Extract the (X, Y) coordinate from the center of the cell holding the provided text.  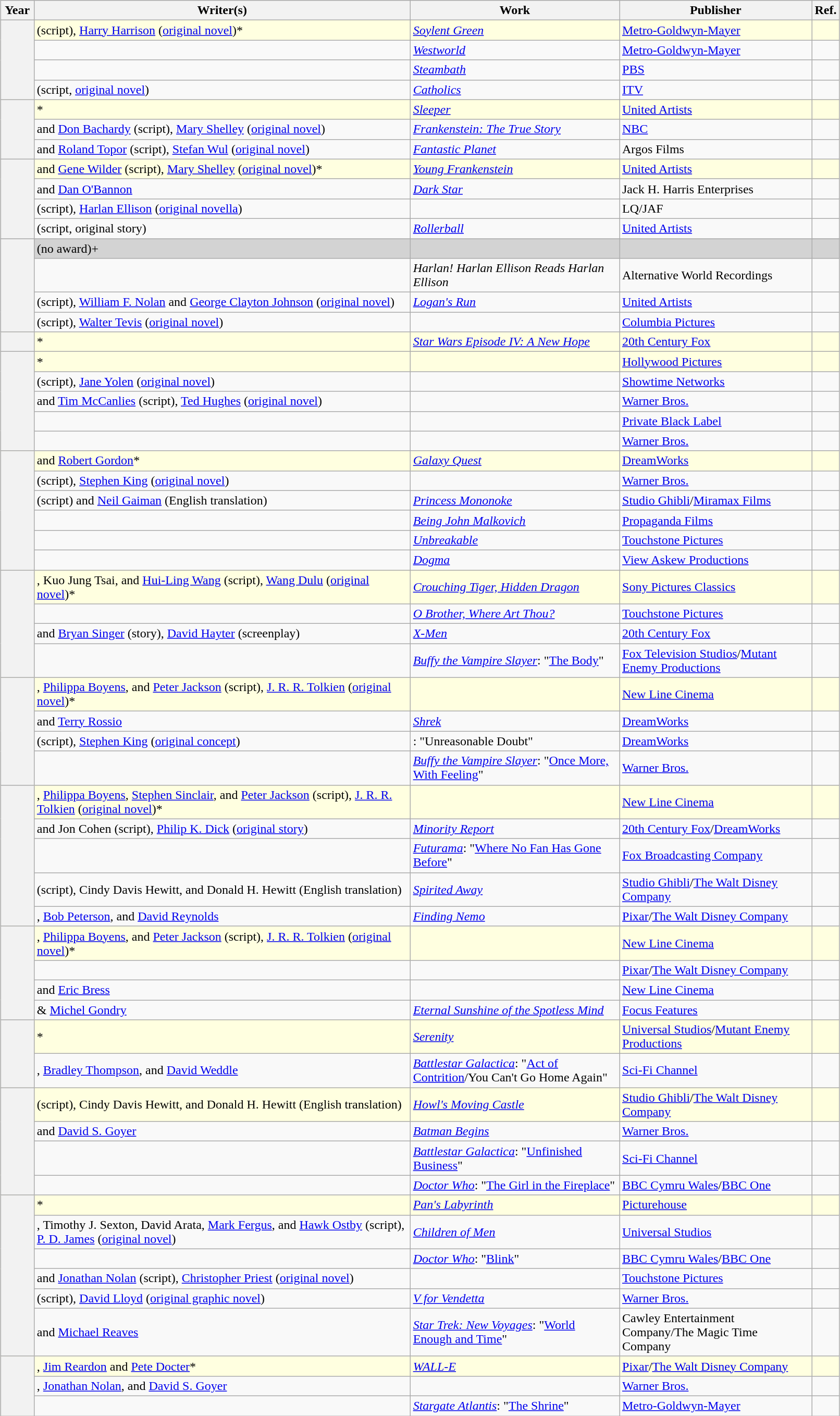
Rollerball (515, 228)
and Roland Topor (script), Stefan Wul (original novel) (222, 149)
NBC (715, 129)
O Brother, Where Art Thou? (515, 614)
, Bradley Thompson, and David Weddle (222, 1070)
Harlan! Harlan Ellison Reads Harlan Ellison (515, 275)
Showtime Networks (715, 381)
Picturehouse (715, 1205)
Work (515, 10)
Fox Television Studios/Mutant Enemy Productions (715, 661)
Ref. (825, 10)
Batman Begins (515, 1131)
(script), Harlan Ellison (original novella) (222, 208)
Minority Report (515, 829)
and Terry Rossio (222, 721)
and Bryan Singer (story), David Hayter (screenplay) (222, 634)
(script, original novel) (222, 90)
LQ/JAF (715, 208)
Hollywood Pictures (715, 362)
Young Frankenstein (515, 169)
Soylent Green (515, 30)
(script), Stephen King (original novel) (222, 481)
View Askew Productions (715, 560)
Battlestar Galactica: "Unfinished Business" (515, 1158)
Eternal Sunshine of the Spotless Mind (515, 1009)
Crouching Tiger, Hidden Dragon (515, 587)
X-Men (515, 634)
Dogma (515, 560)
Howl's Moving Castle (515, 1105)
Shrek (515, 721)
(script, original story) (222, 228)
(script), Jane Yolen (original novel) (222, 381)
, Timothy J. Sexton, David Arata, Mark Fergus, and Hawk Ostby (script), P. D. James (original novel) (222, 1232)
Fox Broadcasting Company (715, 856)
and Jonathan Nolan (script), Christopher Priest (original novel) (222, 1278)
(no award)+ (222, 249)
Finding Nemo (515, 916)
Frankenstein: The True Story (515, 129)
Doctor Who: "The Girl in the Fireplace" (515, 1185)
(script), Stephen King (original concept) (222, 741)
Propaganda Films (715, 520)
Stargate Atlantis: "The Shrine" (515, 1406)
PBS (715, 70)
Studio Ghibli/Miramax Films (715, 500)
Pan's Labyrinth (515, 1205)
(script), Harry Harrison (original novel)* (222, 30)
Catholics (515, 90)
Doctor Who: "Blink" (515, 1259)
, Bob Peterson, and David Reynolds (222, 916)
Jack H. Harris Enterprises (715, 189)
, Philippa Boyens, Stephen Sinclair, and Peter Jackson (script), J. R. R. Tolkien (original novel)* (222, 802)
Universal Studios (715, 1232)
Focus Features (715, 1009)
, Jim Reardon and Pete Docter* (222, 1366)
Alternative World Recordings (715, 275)
Galaxy Quest (515, 461)
20th Century Fox/DreamWorks (715, 829)
Columbia Pictures (715, 322)
Steambath (515, 70)
and Jon Cohen (script), Philip K. Dick (original story) (222, 829)
Cawley Entertainment Company/The Magic Time Company (715, 1332)
ITV (715, 90)
: "Unreasonable Doubt" (515, 741)
Buffy the Vampire Slayer: "Once More, With Feeling" (515, 768)
Private Black Label (715, 421)
, Kuo Jung Tsai, and Hui-Ling Wang (script), Wang Dulu (original novel)* (222, 587)
Sleeper (515, 109)
and Michael Reaves (222, 1332)
and Eric Bress (222, 990)
Year (17, 10)
Argos Films (715, 149)
and Don Bachardy (script), Mary Shelley (original novel) (222, 129)
Unbreakable (515, 540)
and Dan O'Bannon (222, 189)
WALL-E (515, 1366)
Battlestar Galactica: "Act of Contrition/You Can't Go Home Again" (515, 1070)
(script), Walter Tevis (original novel) (222, 322)
Writer(s) (222, 10)
Being John Malkovich (515, 520)
Star Trek: New Voyages: "World Enough and Time" (515, 1332)
Spirited Away (515, 889)
V for Vendetta (515, 1298)
& Michel Gondry (222, 1009)
(script), David Lloyd (original graphic novel) (222, 1298)
Fantastic Planet (515, 149)
Universal Studios/Mutant Enemy Productions (715, 1037)
Futurama: "Where No Fan Has Gone Before" (515, 856)
and Robert Gordon* (222, 461)
and Tim McCanlies (script), Ted Hughes (original novel) (222, 401)
and Gene Wilder (script), Mary Shelley (original novel)* (222, 169)
, Jonathan Nolan, and David S. Goyer (222, 1386)
Logan's Run (515, 302)
(script), William F. Nolan and George Clayton Johnson (original novel) (222, 302)
Princess Mononoke (515, 500)
Publisher (715, 10)
Dark Star (515, 189)
Sony Pictures Classics (715, 587)
and David S. Goyer (222, 1131)
Serenity (515, 1037)
Buffy the Vampire Slayer: "The Body" (515, 661)
Westworld (515, 50)
(script) and Neil Gaiman (English translation) (222, 500)
Star Wars Episode IV: A New Hope (515, 342)
Children of Men (515, 1232)
